Search for the cell housing the specified text and yield its [X, Y] center coordinate. 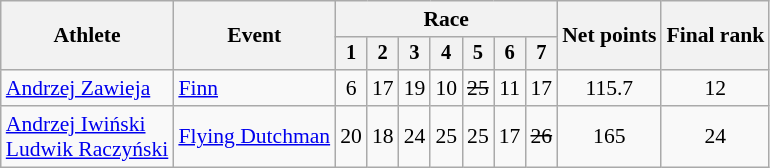
115.7 [609, 88]
2 [383, 54]
5 [478, 54]
20 [351, 136]
Athlete [88, 36]
1 [351, 54]
10 [446, 88]
165 [609, 136]
12 [715, 88]
19 [415, 88]
18 [383, 136]
Andrzej Zawieja [88, 88]
7 [541, 54]
11 [510, 88]
4 [446, 54]
Andrzej IwińskiLudwik Raczyński [88, 136]
Race [446, 19]
Event [254, 36]
3 [415, 54]
26 [541, 136]
Final rank [715, 36]
Flying Dutchman [254, 136]
Net points [609, 36]
Finn [254, 88]
